Capture the cell that displays the provided text and extract its [x, y] central coordinate. 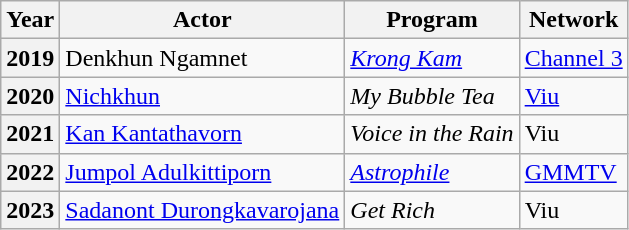
Kan Kantathavorn [202, 134]
GMMTV [574, 172]
2023 [30, 210]
Actor [202, 20]
Astrophile [432, 172]
2022 [30, 172]
Program [432, 20]
Get Rich [432, 210]
Krong Kam [432, 58]
Voice in the Rain [432, 134]
Year [30, 20]
Nichkhun [202, 96]
My Bubble Tea [432, 96]
Channel 3 [574, 58]
2020 [30, 96]
Sadanont Durongkavarojana [202, 210]
Network [574, 20]
Denkhun Ngamnet [202, 58]
Jumpol Adulkittiporn [202, 172]
2019 [30, 58]
2021 [30, 134]
